Locate the cell with the specified text and output its [X, Y] center coordinate. 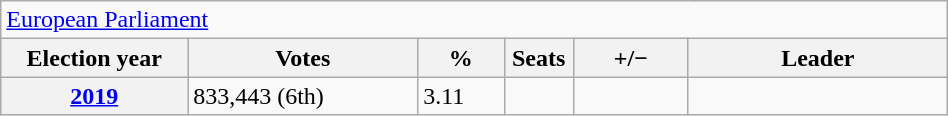
+/− [630, 58]
Leader [818, 58]
3.11 [461, 96]
Election year [94, 58]
Seats [538, 58]
% [461, 58]
2019 [94, 96]
Votes [303, 58]
833,443 (6th) [303, 96]
European Parliament [474, 20]
